For the text-containing cell, return its midpoint in [X, Y] coordinate format. 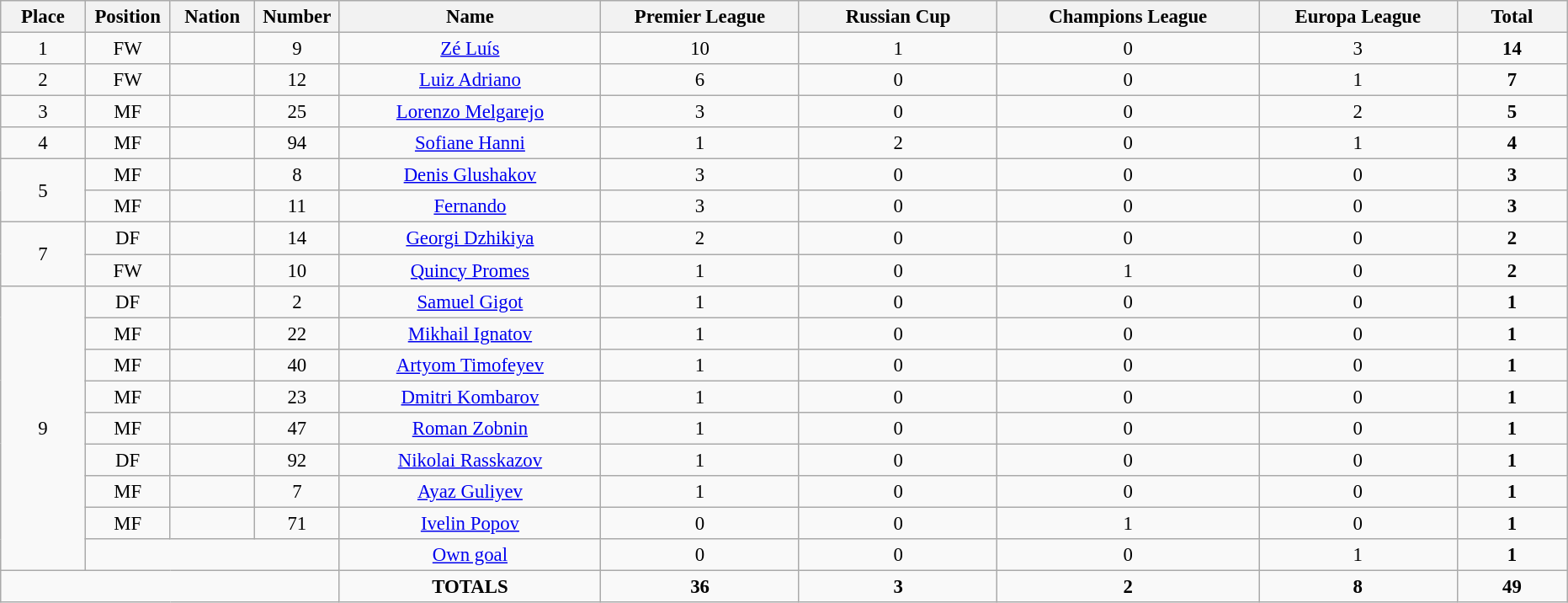
Dmitri Kombarov [470, 397]
11 [298, 206]
Nation [212, 17]
Ivelin Popov [470, 523]
Name [470, 17]
Nikolai Rasskazov [470, 460]
47 [298, 429]
Champions League [1128, 17]
Quincy Promes [470, 270]
Position [128, 17]
Europa League [1358, 17]
23 [298, 397]
22 [298, 334]
49 [1512, 587]
Own goal [470, 555]
Samuel Gigot [470, 301]
Artyom Timofeyev [470, 365]
94 [298, 143]
92 [298, 460]
71 [298, 523]
Roman Zobnin [470, 429]
Total [1512, 17]
Ayaz Guliyev [470, 492]
Sofiane Hanni [470, 143]
Georgi Dzhikiya [470, 238]
Denis Glushakov [470, 175]
Lorenzo Melgarejo [470, 112]
40 [298, 365]
36 [700, 587]
6 [700, 80]
Russian Cup [898, 17]
25 [298, 112]
Fernando [470, 206]
Place [44, 17]
Zé Luís [470, 49]
12 [298, 80]
Mikhail Ignatov [470, 334]
TOTALS [470, 587]
Number [298, 17]
Luiz Adriano [470, 80]
Premier League [700, 17]
